Locate the cell with the specified text and output its (X, Y) center coordinate. 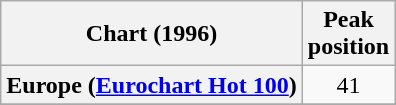
Europe (Eurochart Hot 100) (152, 85)
41 (348, 85)
Chart (1996) (152, 34)
Peakposition (348, 34)
